Determine the (X, Y) coordinate at the center of the cell enclosing the given text.  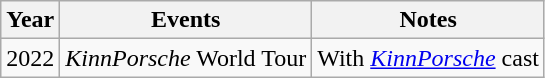
Notes (428, 20)
With KinnPorsche cast (428, 58)
KinnPorsche World Tour (186, 58)
2022 (30, 58)
Events (186, 20)
Year (30, 20)
